Return (x, y) of the center of cell containing provided text 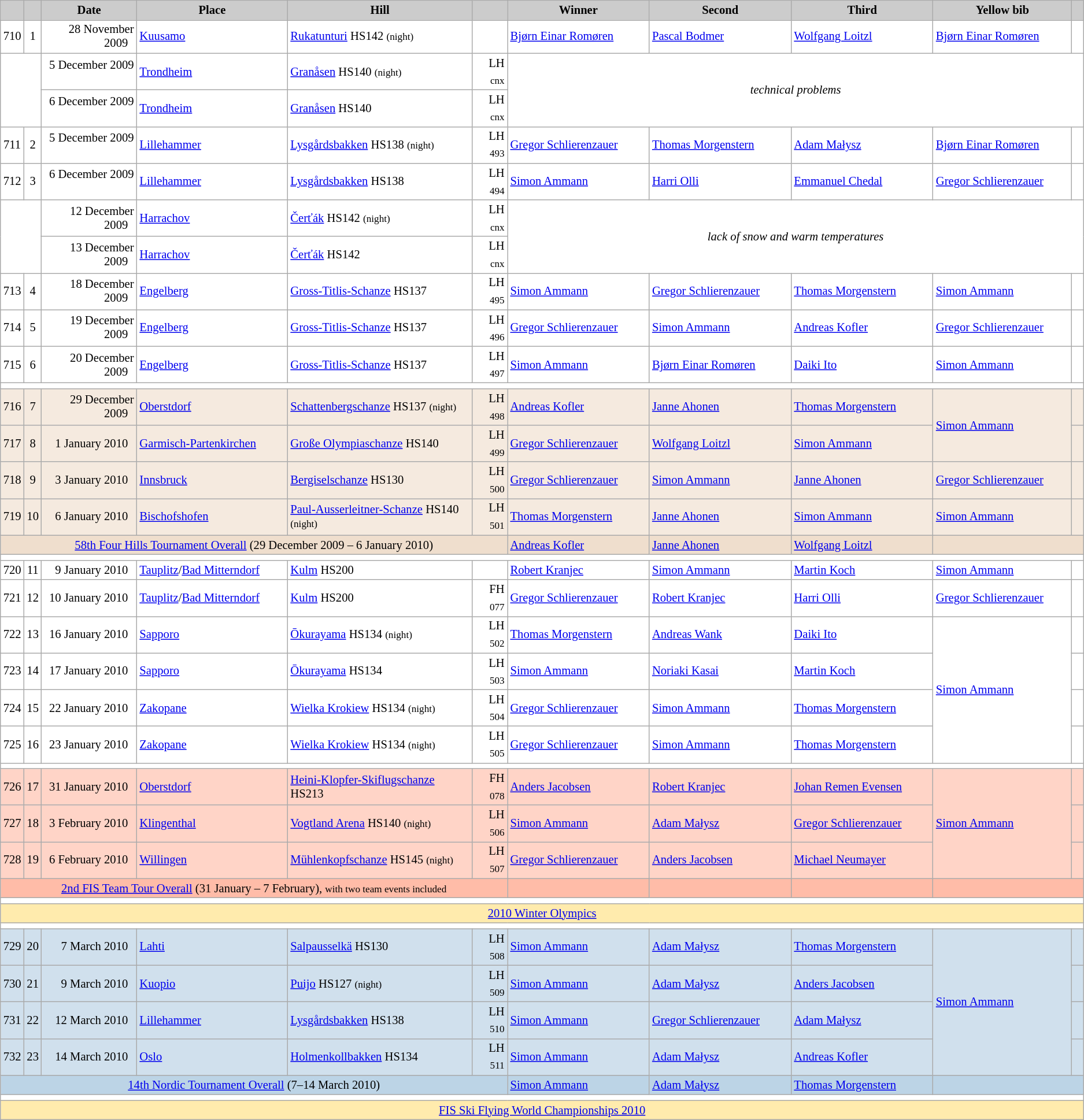
7 March 2010 (89, 947)
12 March 2010 (89, 1019)
Schattenbergschanze HS137 (night) (379, 407)
22 (32, 1019)
Second (720, 10)
20 (32, 947)
22 January 2010 (89, 707)
Kuopio (212, 984)
11 (32, 570)
14 (32, 672)
LH 505 (490, 744)
16 January 2010 (89, 635)
Willingen (212, 860)
LH 507 (490, 860)
Noriaki Kasai (720, 672)
Pascal Bodmer (720, 36)
Paul-Ausserleitner-Schanze HS140 (night) (379, 517)
723 (13, 672)
LH 511 (490, 1056)
718 (13, 480)
Mühlenkopfschanze HS145 (night) (379, 860)
Čerťák HS142 (379, 254)
LH 499 (490, 444)
710 (13, 36)
6 January 2010 (89, 517)
Place (212, 10)
12 December 2009 (89, 218)
Emmanuel Chedal (861, 181)
727 (13, 823)
18 December 2009 (89, 291)
LH 510 (490, 1019)
4 (32, 291)
LH 501 (490, 517)
13 December 2009 (89, 254)
Kuusamo (212, 36)
713 (13, 291)
14th Nordic Tournament Overall (7–14 March 2010) (254, 1085)
716 (13, 407)
LH 502 (490, 635)
Heini-Klopfer-Skiflugschanze HS213 (379, 787)
10 (32, 517)
23 (32, 1056)
6 February 2010 (89, 860)
Vogtland Arena HS140 (night) (379, 823)
732 (13, 1056)
13 (32, 635)
Rukatunturi HS142 (night) (379, 36)
721 (13, 598)
712 (13, 181)
12 (32, 598)
lack of snow and warm temperatures (796, 237)
10 January 2010 (89, 598)
8 (32, 444)
720 (13, 570)
Große Olympiaschanze HS140 (379, 444)
728 (13, 860)
Čerťák HS142 (night) (379, 218)
LH 504 (490, 707)
719 (13, 517)
Michael Neumayer (861, 860)
LH 494 (490, 181)
17 (32, 787)
23 January 2010 (89, 744)
Lysgårdsbakken HS138 (night) (379, 144)
711 (13, 144)
FH 078 (490, 787)
LH 496 (490, 328)
Ōkurayama HS134 (night) (379, 635)
FIS Ski Flying World Championships 2010 (542, 1110)
Salpausselkä HS130 (379, 947)
16 (32, 744)
LH 506 (490, 823)
18 (32, 823)
715 (13, 364)
Granåsen HS140 (379, 107)
Third (861, 10)
28 November 2009 (89, 36)
5 (32, 328)
LH 497 (490, 364)
LH 508 (490, 947)
Johan Remen Evensen (861, 787)
19 December 2009 (89, 328)
Winner (578, 10)
Andreas Wank (720, 635)
3 (32, 181)
722 (13, 635)
LH 495 (490, 291)
729 (13, 947)
29 December 2009 (89, 407)
Innsbruck (212, 480)
731 (13, 1019)
technical problems (796, 90)
15 (32, 707)
1 January 2010 (89, 444)
724 (13, 707)
Ōkurayama HS134 (379, 672)
3 February 2010 (89, 823)
FH 077 (490, 598)
21 (32, 984)
Bischofshofen (212, 517)
Bergiselschanze HS130 (379, 480)
2 (32, 144)
Hill (379, 10)
726 (13, 787)
Oslo (212, 1056)
9 January 2010 (89, 570)
Date (89, 10)
Klingenthal (212, 823)
Yellow bib (1002, 10)
Granåsen HS140 (night) (379, 72)
725 (13, 744)
717 (13, 444)
714 (13, 328)
14 March 2010 (89, 1056)
1 (32, 36)
20 December 2009 (89, 364)
9 March 2010 (89, 984)
3 January 2010 (89, 480)
LH 493 (490, 144)
9 (32, 480)
LH 509 (490, 984)
730 (13, 984)
2010 Winter Olympics (542, 913)
17 January 2010 (89, 672)
LH 500 (490, 480)
7 (32, 407)
Holmenkollbakken HS134 (379, 1056)
6 (32, 364)
Puijo HS127 (night) (379, 984)
31 January 2010 (89, 787)
Lahti (212, 947)
LH 503 (490, 672)
58th Four Hills Tournament Overall (29 December 2009 – 6 January 2010) (254, 545)
19 (32, 860)
2nd FIS Team Tour Overall (31 January – 7 February), with two team events included (254, 888)
LH 498 (490, 407)
Garmisch-Partenkirchen (212, 444)
